Extract the [x, y] coordinate from the center of the cell holding the provided text.  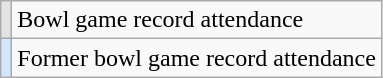
Former bowl game record attendance [197, 58]
Bowl game record attendance [197, 20]
